Identify which cell holds the provided text, then report its [x, y] central coordinate. 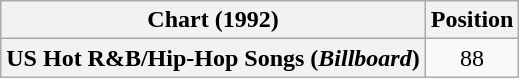
Position [472, 20]
Chart (1992) [213, 20]
88 [472, 58]
US Hot R&B/Hip-Hop Songs (Billboard) [213, 58]
